Extract the [x, y] coordinate from the center of the cell holding the provided text.  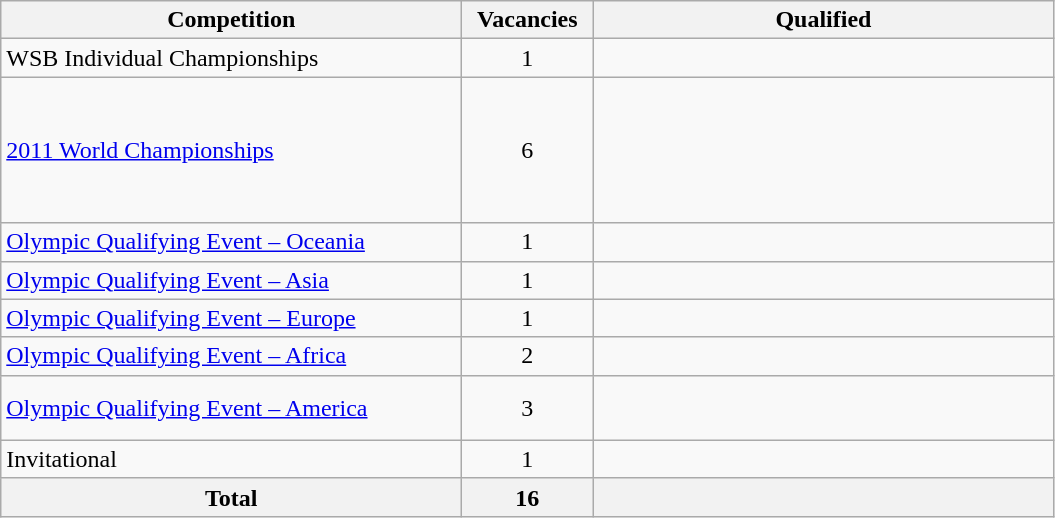
16 [528, 497]
Olympic Qualifying Event – Asia [232, 280]
Olympic Qualifying Event – Africa [232, 356]
3 [528, 408]
Olympic Qualifying Event – Oceania [232, 242]
WSB Individual Championships [232, 58]
Olympic Qualifying Event – America [232, 408]
Olympic Qualifying Event – Europe [232, 318]
Vacancies [528, 20]
Total [232, 497]
2011 World Championships [232, 150]
Competition [232, 20]
2 [528, 356]
6 [528, 150]
Invitational [232, 459]
Qualified [824, 20]
